Return (X, Y) of the center of cell containing provided text 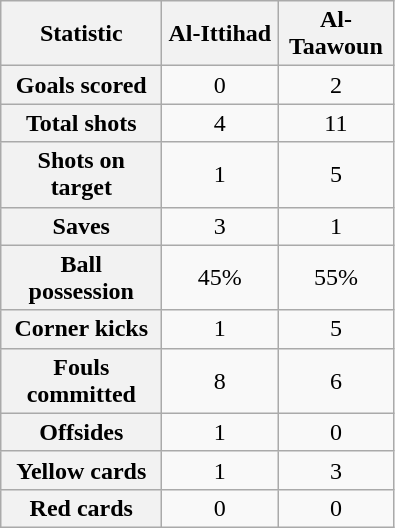
Shots on target (82, 174)
Yellow cards (82, 470)
Total shots (82, 123)
45% (220, 278)
Saves (82, 226)
Offsides (82, 432)
6 (336, 380)
Statistic (82, 34)
Fouls committed (82, 380)
Red cards (82, 508)
Ball possession (82, 278)
Corner kicks (82, 329)
2 (336, 85)
Al-Taawoun (336, 34)
55% (336, 278)
4 (220, 123)
11 (336, 123)
Al-Ittihad (220, 34)
Goals scored (82, 85)
8 (220, 380)
